Detect which cell encompasses the target text, then output its (X, Y) center coordinate. 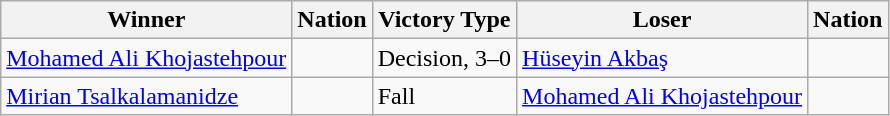
Hüseyin Akbaş (662, 58)
Loser (662, 20)
Mirian Tsalkalamanidze (146, 96)
Fall (444, 96)
Decision, 3–0 (444, 58)
Winner (146, 20)
Victory Type (444, 20)
